For the text-containing cell, return its midpoint in (X, Y) coordinate format. 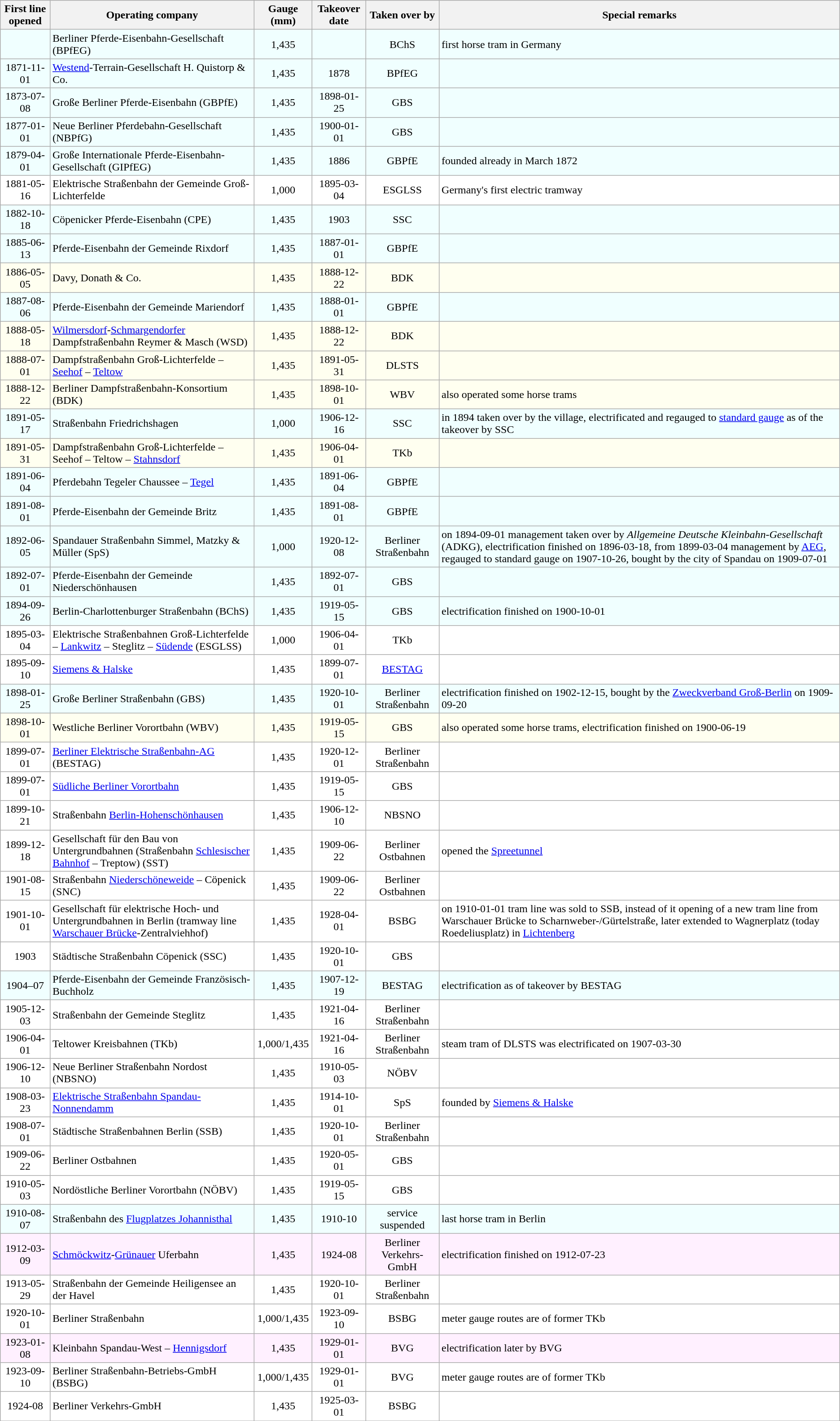
founded already in March 1872 (640, 161)
1888-05-18 (25, 336)
electrification later by BVG (640, 1348)
NBSNO (402, 815)
Davy, Donath & Co. (152, 277)
Kleinbahn Spandau-West – Hennigsdorf (152, 1348)
1920-05-01 (339, 1160)
1871-11-01 (25, 74)
1906-12-16 (339, 424)
Straßenbahn Niederschöneweide – Cöpenick (SNC) (152, 886)
Special remarks (640, 15)
1925-03-01 (339, 1406)
Westliche Berliner Vorortbahn (WBV) (152, 728)
1886 (339, 161)
1879-04-01 (25, 161)
1908-07-01 (25, 1132)
Gesellschaft für den Bau von Untergrundbahnen (Straßenbahn Schlesischer Bahnhof – Treptow) (SST) (152, 851)
BChS (402, 44)
1877-01-01 (25, 132)
1881-05-16 (25, 190)
1923-01-08 (25, 1348)
1885-06-13 (25, 249)
Dampfstraßenbahn Groß-Lichterfelde – Seehof – Teltow (152, 365)
Straßenbahn des Flugplatzes Johannisthal (152, 1219)
NÖBV (402, 1073)
Städtische Straßenbahn Cöpenick (SSC) (152, 957)
Berliner Elektrische Straßenbahn-AG (BESTAG) (152, 756)
Berliner Straßenbahn-Betriebs-GmbH (BSBG) (152, 1377)
1912-03-09 (25, 1254)
Berliner Dampfstraßenbahn-Konsortium (BDK) (152, 395)
Straßenbahn der Gemeinde Heiligensee an der Havel (152, 1290)
steam tram of DLSTS was electrificated on 1907-03-30 (640, 1044)
WBV (402, 395)
Pferde-Eisenbahn der Gemeinde Rixdorf (152, 249)
electrification finished on 1902-12-15, bought by the Zweckverband Groß-Berlin on 1909-09-20 (640, 698)
Dampfstraßenbahn Groß-Lichterfelde – Seehof – Teltow – Stahnsdorf (152, 453)
1908-03-23 (25, 1102)
1899-12-18 (25, 851)
opened the Spreetunnel (640, 851)
1899-10-21 (25, 815)
Städtische Straßenbahnen Berlin (SSB) (152, 1132)
1901-10-01 (25, 921)
Neue Berliner Pferdebahn-Gesellschaft (NBPfG) (152, 132)
DLSTS (402, 365)
1901-08-15 (25, 886)
founded by Siemens & Halske (640, 1102)
1887-08-06 (25, 307)
Elektrische Straßenbahn Spandau-Nonnendamm (152, 1102)
service suspended (402, 1219)
1891-05-17 (25, 424)
1920-12-01 (339, 756)
1888-07-01 (25, 365)
electrification as of takeover by BESTAG (640, 985)
1904–07 (25, 985)
Neue Berliner Straßenbahn Nordost (NBSNO) (152, 1073)
also operated some horse trams, electrification finished on 1900-06-19 (640, 728)
Operating company (152, 15)
Teltower Kreisbahnen (TKb) (152, 1044)
Berlin-Charlottenburger Straßenbahn (BChS) (152, 611)
Elektrische Straßenbahnen Groß-Lichterfelde – Lankwitz – Steglitz – Südende (ESGLSS) (152, 640)
last horse tram in Berlin (640, 1219)
Wilmersdorf-Schmargendorfer Dampfstraßenbahn Reymer & Masch (WSD) (152, 336)
Taken over by (402, 15)
Große Berliner Straßenbahn (GBS) (152, 698)
1910-08-07 (25, 1219)
1888-01-01 (339, 307)
1920-12-08 (339, 547)
electrification finished on 1912-07-23 (640, 1254)
Siemens & Halske (152, 669)
ESGLSS (402, 190)
1905-12-03 (25, 1015)
Spandauer Straßenbahn Simmel, Matzky & Müller (SpS) (152, 547)
Straßenbahn der Gemeinde Steglitz (152, 1015)
Straßenbahn Friedrichshagen (152, 424)
1907-12-19 (339, 985)
1882-10-18 (25, 219)
Cöpenicker Pferde-Eisenbahn (CPE) (152, 219)
BPfEG (402, 74)
1928-04-01 (339, 921)
Gauge (mm) (283, 15)
Takeover date (339, 15)
in 1894 taken over by the village, electrificated and regauged to standard gauge as of the takeover by SSC (640, 424)
Pferde-Eisenbahn der Gemeinde Mariendorf (152, 307)
Große Berliner Pferde-Eisenbahn (GBPfE) (152, 102)
Westend-Terrain-Gesellschaft H. Quistorp & Co. (152, 74)
also operated some horse trams (640, 395)
First line opened (25, 15)
1900-01-01 (339, 132)
Nordöstliche Berliner Vorortbahn (NÖBV) (152, 1190)
Schmöckwitz-Grünauer Uferbahn (152, 1254)
1895-09-10 (25, 669)
1913-05-29 (25, 1290)
Elektrische Straßenbahn der Gemeinde Groß-Lichterfelde (152, 190)
Gesellschaft für elektrische Hoch- und Untergrundbahnen in Berlin (tramway line Warschauer Brücke-Zentralviehhof) (152, 921)
1892-06-05 (25, 547)
Große Internationale Pferde-Eisenbahn-Gesellschaft (GIPfEG) (152, 161)
1894-09-26 (25, 611)
Pferdebahn Tegeler Chaussee – Tegel (152, 482)
1910-10 (339, 1219)
1887-01-01 (339, 249)
1878 (339, 74)
electrification finished on 1900-10-01 (640, 611)
first horse tram in Germany (640, 44)
Straßenbahn Berlin-Hohenschönhausen (152, 815)
Südliche Berliner Vorortbahn (152, 786)
1914-10-01 (339, 1102)
Pferde-Eisenbahn der Gemeinde Britz (152, 512)
Germany's first electric tramway (640, 190)
1886-05-05 (25, 277)
Berliner Pferde-Eisenbahn-Gesellschaft (BPfEG) (152, 44)
Pferde-Eisenbahn der Gemeinde Niederschönhausen (152, 582)
Pferde-Eisenbahn der Gemeinde Französisch-Buchholz (152, 985)
SpS (402, 1102)
1873-07-08 (25, 102)
